Capture the cell that displays the provided text and extract its [X, Y] central coordinate. 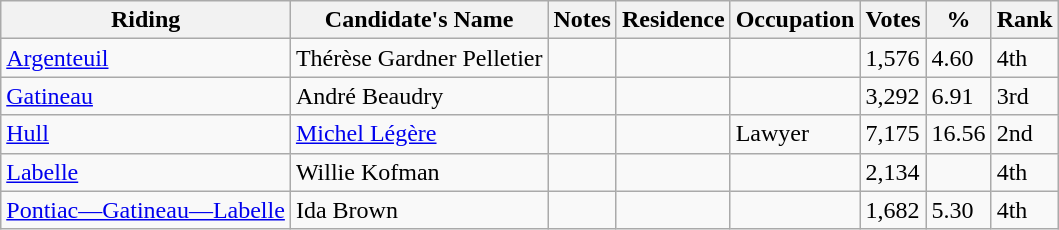
Hull [146, 134]
4.60 [958, 58]
Labelle [146, 172]
6.91 [958, 96]
5.30 [958, 210]
Notes [582, 20]
Riding [146, 20]
Votes [893, 20]
Residence [673, 20]
Occupation [795, 20]
2,134 [893, 172]
16.56 [958, 134]
Pontiac—Gatineau—Labelle [146, 210]
Rank [1024, 20]
Thérèse Gardner Pelletier [419, 58]
7,175 [893, 134]
% [958, 20]
Argenteuil [146, 58]
André Beaudry [419, 96]
2nd [1024, 134]
Michel Légère [419, 134]
Willie Kofman [419, 172]
3,292 [893, 96]
Lawyer [795, 134]
3rd [1024, 96]
Ida Brown [419, 210]
1,682 [893, 210]
1,576 [893, 58]
Gatineau [146, 96]
Candidate's Name [419, 20]
